Output the (x, y) coordinate of the center of the cell containing the given text.  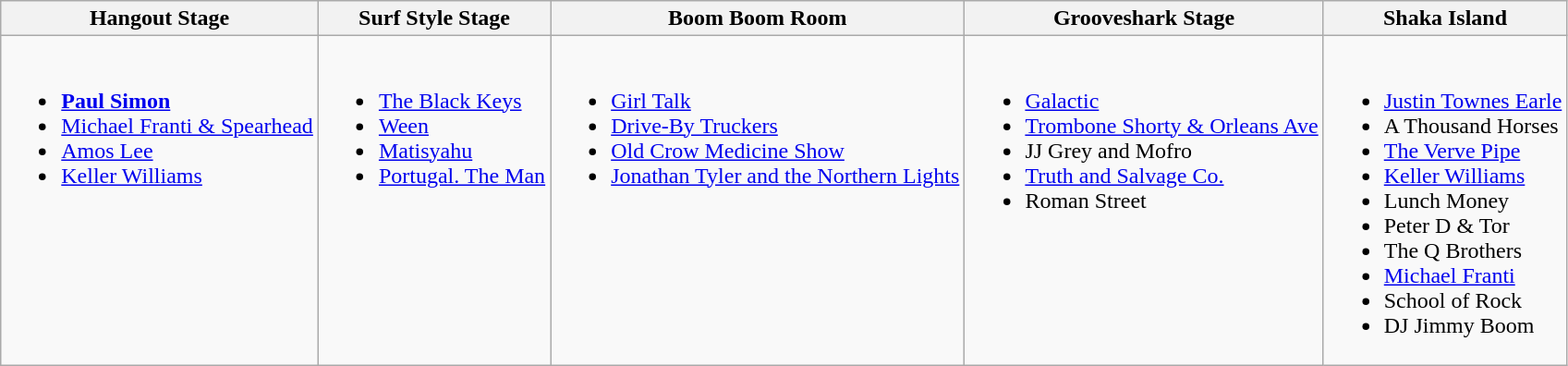
GalacticTrombone Shorty & Orleans AveJJ Grey and MofroTruth and Salvage Co.Roman Street (1144, 201)
Grooveshark Stage (1144, 18)
Surf Style Stage (434, 18)
Girl TalkDrive-By TruckersOld Crow Medicine ShowJonathan Tyler and the Northern Lights (758, 201)
Hangout Stage (160, 18)
The Black KeysWeenMatisyahuPortugal. The Man (434, 201)
Boom Boom Room (758, 18)
Paul SimonMichael Franti & SpearheadAmos LeeKeller Williams (160, 201)
Justin Townes EarleA Thousand HorsesThe Verve PipeKeller WilliamsLunch MoneyPeter D & TorThe Q BrothersMichael FrantiSchool of RockDJ Jimmy Boom (1445, 201)
Shaka Island (1445, 18)
